Extract the (X, Y) coordinate from the center of the cell holding the provided text.  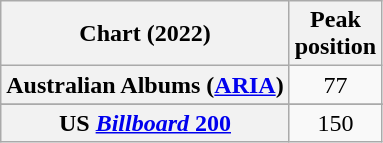
77 (335, 85)
Australian Albums (ARIA) (145, 85)
Peakposition (335, 34)
Chart (2022) (145, 34)
150 (335, 123)
US Billboard 200 (145, 123)
